For the text-containing cell, return its midpoint in [x, y] coordinate format. 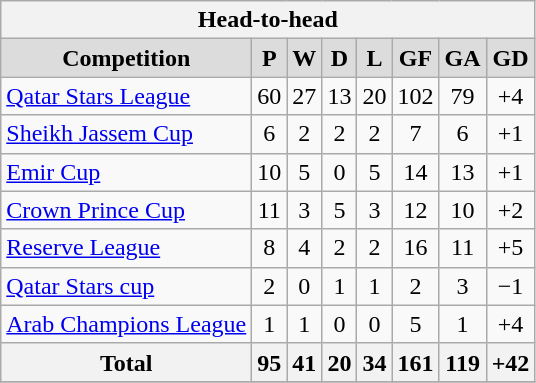
12 [416, 210]
102 [416, 96]
Qatar Stars cup [126, 286]
14 [416, 172]
Qatar Stars League [126, 96]
27 [304, 96]
4 [304, 248]
8 [270, 248]
Reserve League [126, 248]
Total [126, 362]
+42 [510, 362]
7 [416, 134]
34 [374, 362]
−1 [510, 286]
L [374, 58]
P [270, 58]
95 [270, 362]
60 [270, 96]
Sheikh Jassem Cup [126, 134]
Crown Prince Cup [126, 210]
GF [416, 58]
W [304, 58]
16 [416, 248]
Head-to-head [268, 20]
+5 [510, 248]
Competition [126, 58]
41 [304, 362]
Emir Cup [126, 172]
119 [462, 362]
Arab Champions League [126, 324]
D [340, 58]
GA [462, 58]
79 [462, 96]
GD [510, 58]
+2 [510, 210]
161 [416, 362]
